Return the [x, y] coordinate for the center point of the cell that contains the specified text.  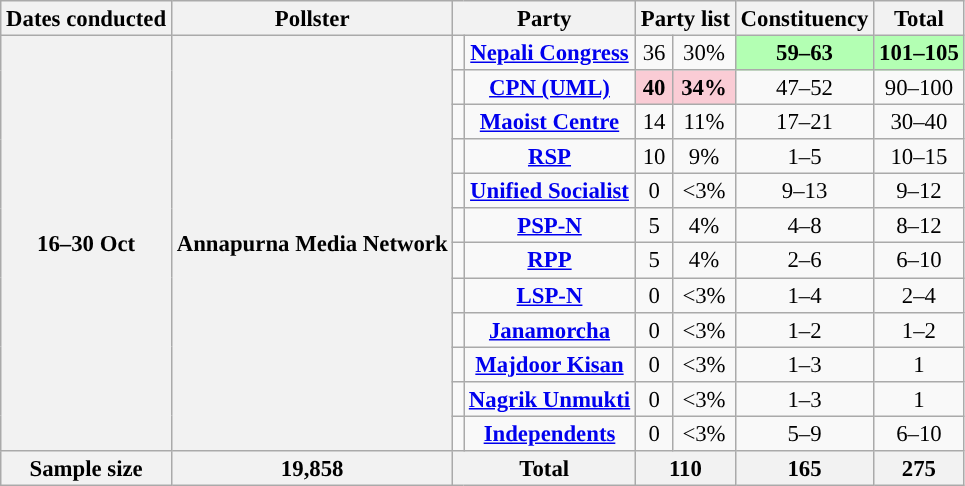
PSP-N [550, 226]
34% [704, 88]
Janamorcha [550, 330]
101–105 [919, 54]
47–52 [804, 88]
Annapurna Media Network [312, 244]
9% [704, 156]
16–30 Oct [86, 244]
Party [544, 18]
30% [704, 54]
2–4 [919, 296]
2–6 [804, 260]
Majdoor Kisan [550, 364]
8–12 [919, 226]
9–13 [804, 192]
Independents [550, 434]
30–40 [919, 122]
4–8 [804, 226]
110 [686, 468]
14 [654, 122]
Maoist Centre [550, 122]
Party list [686, 18]
1–4 [804, 296]
59–63 [804, 54]
40 [654, 88]
275 [919, 468]
10 [654, 156]
10–15 [919, 156]
17–21 [804, 122]
Constituency [804, 18]
9–12 [919, 192]
5–9 [804, 434]
90–100 [919, 88]
1–5 [804, 156]
RPP [550, 260]
Nagrik Unmukti [550, 398]
Pollster [312, 18]
11% [704, 122]
LSP-N [550, 296]
Unified Socialist [550, 192]
Sample size [86, 468]
Dates conducted [86, 18]
CPN (UML) [550, 88]
RSP [550, 156]
36 [654, 54]
19,858 [312, 468]
165 [804, 468]
Nepali Congress [550, 54]
